Search for the cell housing the specified text and yield its [x, y] center coordinate. 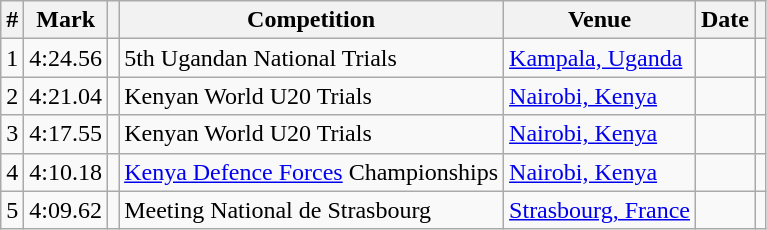
3 [12, 134]
Date [726, 20]
4:21.04 [66, 96]
5 [12, 210]
Meeting National de Strasbourg [312, 210]
4:10.18 [66, 172]
Venue [600, 20]
1 [12, 58]
4:24.56 [66, 58]
5th Ugandan National Trials [312, 58]
# [12, 20]
4:09.62 [66, 210]
2 [12, 96]
Kenya Defence Forces Championships [312, 172]
Competition [312, 20]
Strasbourg, France [600, 210]
4 [12, 172]
Kampala, Uganda [600, 58]
4:17.55 [66, 134]
Mark [66, 20]
